Detect which cell encompasses the target text, then output its [x, y] center coordinate. 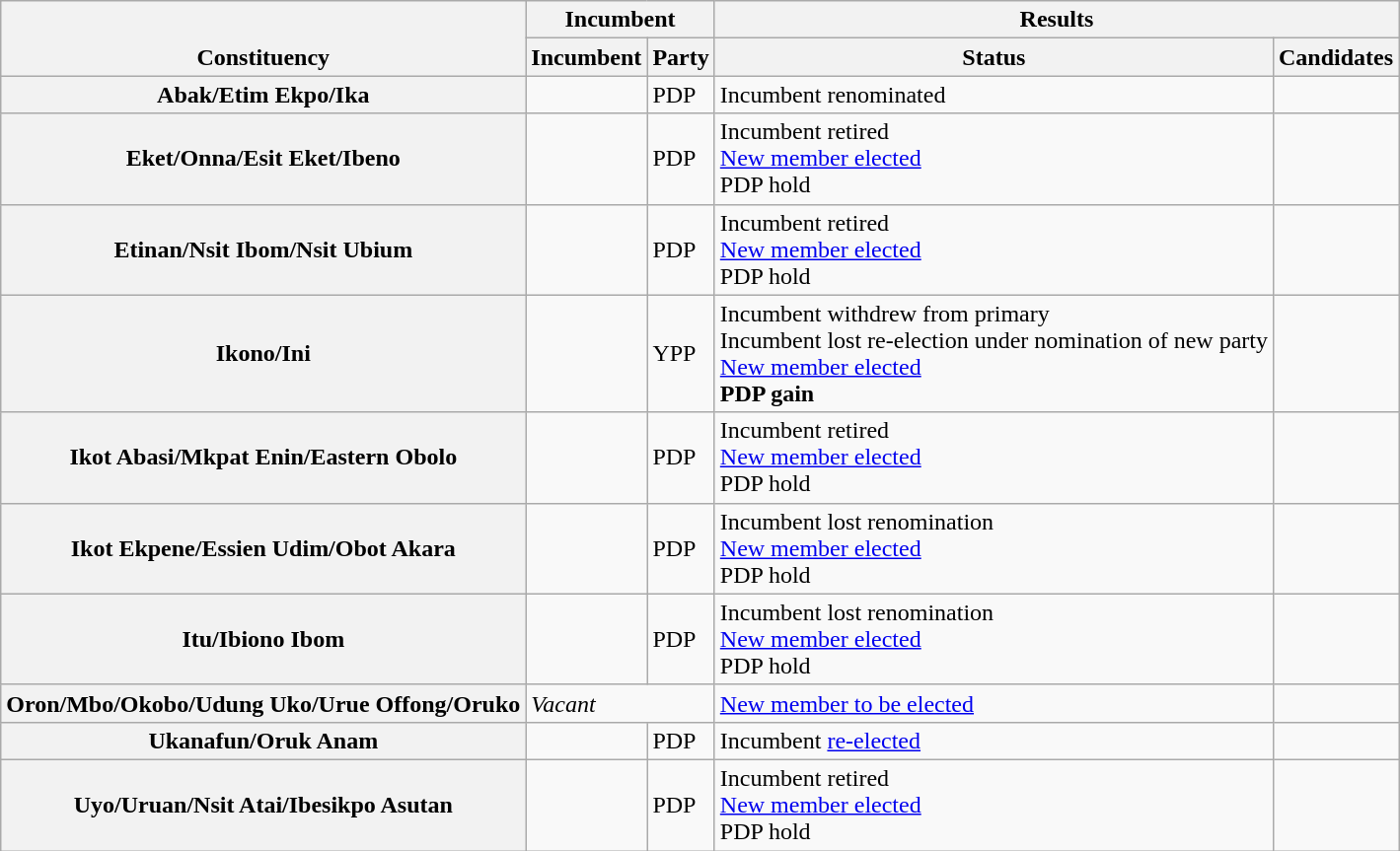
Itu/Ibiono Ibom [263, 639]
Results [1056, 20]
YPP [681, 353]
Status [994, 57]
Incumbent re-elected [994, 741]
Eket/Onna/Esit Eket/Ibeno [263, 159]
Ikono/Ini [263, 353]
Candidates [1336, 57]
Oron/Mbo/Okobo/Udung Uko/Urue Offong/Oruko [263, 703]
Incumbent renominated [994, 95]
Incumbent withdrew from primaryIncumbent lost re-election under nomination of new partyNew member electedPDP gain [994, 353]
Etinan/Nsit Ibom/Nsit Ubium [263, 249]
Vacant [620, 703]
New member to be elected [994, 703]
Abak/Etim Ekpo/Ika [263, 95]
Uyo/Uruan/Nsit Atai/Ibesikpo Asutan [263, 805]
Constituency [263, 38]
Party [681, 57]
Ikot Abasi/Mkpat Enin/Eastern Obolo [263, 458]
Ikot Ekpene/Essien Udim/Obot Akara [263, 548]
Ukanafun/Oruk Anam [263, 741]
